Extract the [x, y] coordinate from the center of the cell holding the provided text.  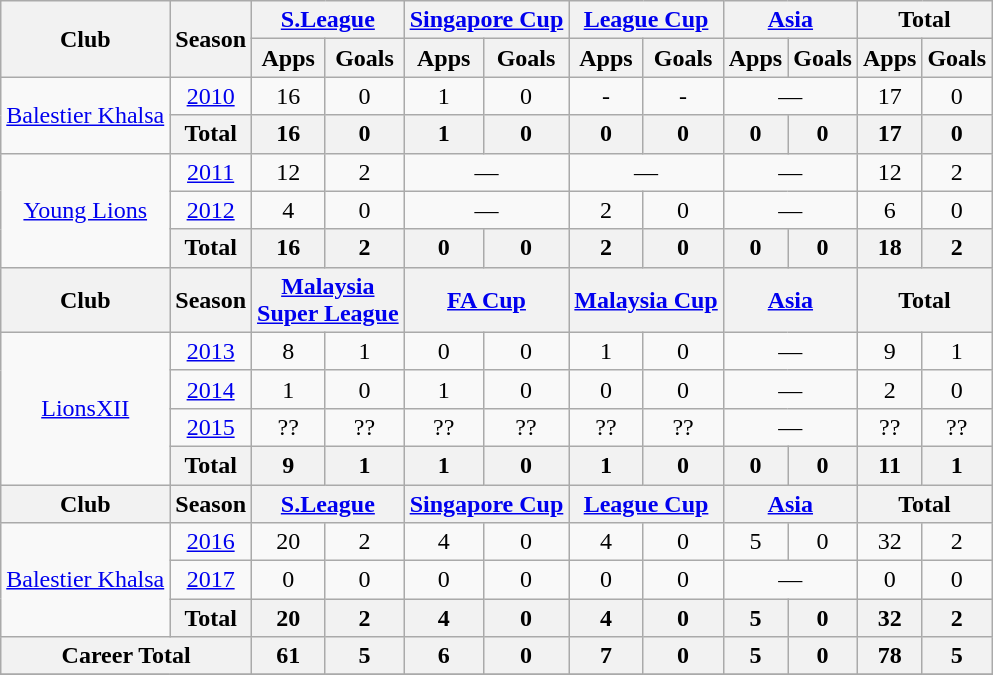
LionsXII [86, 408]
FA Cup [486, 300]
11 [889, 465]
2013 [211, 351]
78 [889, 656]
MalaysiaSuper League [328, 300]
2015 [211, 427]
2011 [211, 172]
7 [606, 656]
2010 [211, 96]
Career Total [126, 656]
2014 [211, 389]
Malaysia Cup [646, 300]
2012 [211, 210]
2017 [211, 580]
8 [288, 351]
61 [288, 656]
2016 [211, 542]
Young Lions [86, 210]
18 [889, 248]
